Detect which cell encompasses the target text, then output its [x, y] center coordinate. 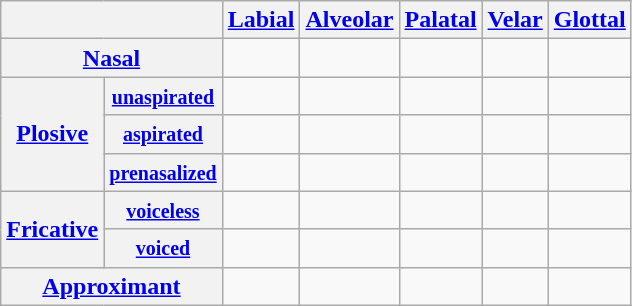
Labial [261, 20]
Velar [515, 20]
voiced [163, 248]
Glottal [590, 20]
Plosive [52, 134]
Alveolar [350, 20]
Nasal [112, 58]
Palatal [440, 20]
unaspirated [163, 96]
prenasalized [163, 172]
Approximant [112, 286]
Fricative [52, 229]
voiceless [163, 210]
aspirated [163, 134]
